Search for the cell housing the specified text and yield its [x, y] center coordinate. 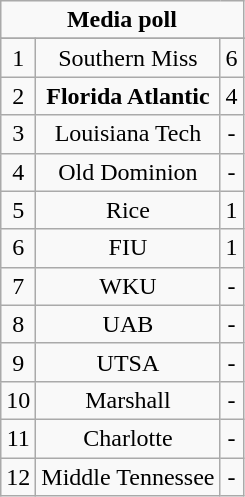
5 [18, 210]
UAB [128, 324]
WKU [128, 286]
3 [18, 134]
9 [18, 362]
Florida Atlantic [128, 96]
Media poll [122, 20]
Charlotte [128, 438]
Southern Miss [128, 58]
12 [18, 477]
8 [18, 324]
10 [18, 400]
Rice [128, 210]
Middle Tennessee [128, 477]
UTSA [128, 362]
Louisiana Tech [128, 134]
2 [18, 96]
11 [18, 438]
Old Dominion [128, 172]
Marshall [128, 400]
7 [18, 286]
FIU [128, 248]
